Detect which cell encompasses the target text, then output its [x, y] center coordinate. 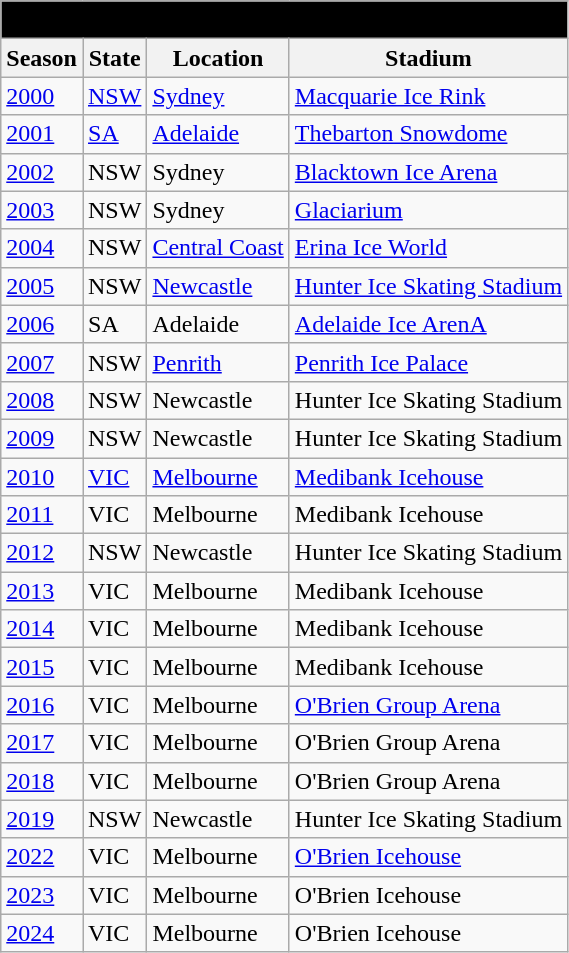
2022 [42, 857]
2002 [42, 172]
Glaciarium [428, 210]
2014 [42, 629]
Erina Ice World [428, 248]
Penrith Ice Palace [428, 362]
2016 [42, 705]
2019 [42, 819]
2018 [42, 781]
2005 [42, 286]
2024 [42, 933]
2011 [42, 515]
2004 [42, 248]
2006 [42, 324]
2001 [42, 134]
State [114, 58]
2008 [42, 400]
Penrith [218, 362]
Finals Locations [284, 20]
2007 [42, 362]
2012 [42, 553]
Location [218, 58]
Season [42, 58]
2003 [42, 210]
Central Coast [218, 248]
2017 [42, 743]
Thebarton Snowdome [428, 134]
Stadium [428, 58]
2013 [42, 591]
2023 [42, 895]
Adelaide Ice ArenA [428, 324]
2015 [42, 667]
2009 [42, 438]
2000 [42, 96]
Blacktown Ice Arena [428, 172]
Macquarie Ice Rink [428, 96]
2010 [42, 477]
